Determine the (x, y) coordinate at the center of the cell enclosing the given text.  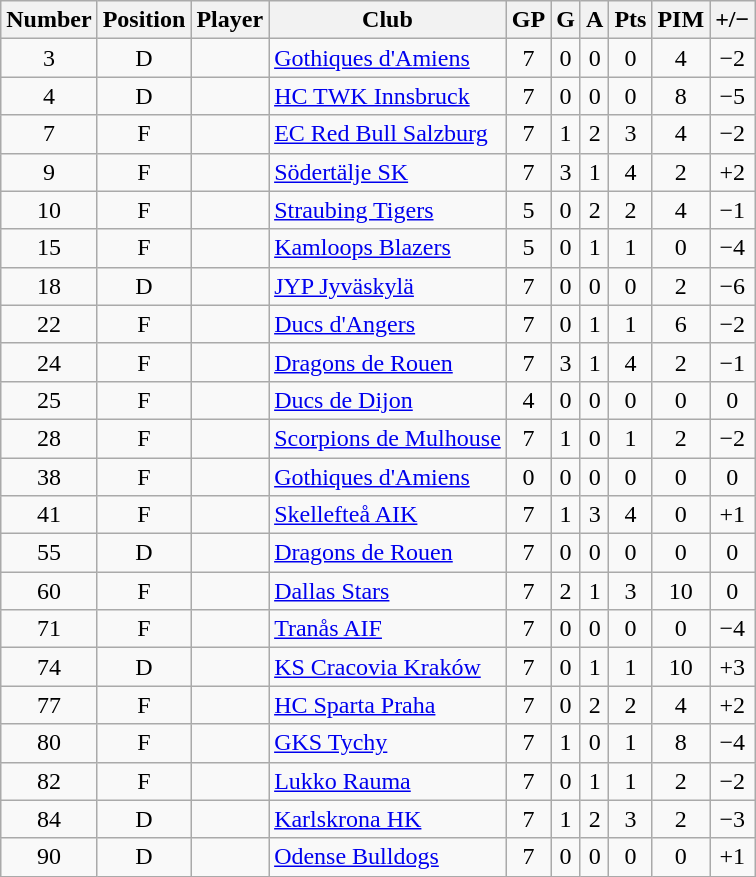
55 (49, 553)
Ducs de Dijon (388, 400)
KS Cracovia Kraków (388, 667)
Straubing Tigers (388, 210)
+/− (732, 20)
Odense Bulldogs (388, 857)
84 (49, 819)
G (566, 20)
−3 (732, 819)
74 (49, 667)
−5 (732, 96)
+3 (732, 667)
Skellefteå AIK (388, 515)
9 (49, 172)
38 (49, 477)
Tranås AIF (388, 629)
GP (528, 20)
GKS Tychy (388, 743)
Position (144, 20)
Number (49, 20)
Karlskrona HK (388, 819)
Pts (630, 20)
Scorpions de Mulhouse (388, 438)
24 (49, 362)
90 (49, 857)
Lukko Rauma (388, 781)
71 (49, 629)
15 (49, 248)
Kamloops Blazers (388, 248)
60 (49, 591)
6 (681, 324)
HC TWK Innsbruck (388, 96)
22 (49, 324)
80 (49, 743)
41 (49, 515)
HC Sparta Praha (388, 705)
−6 (732, 286)
Ducs d'Angers (388, 324)
77 (49, 705)
A (594, 20)
Club (388, 20)
82 (49, 781)
Dallas Stars (388, 591)
EC Red Bull Salzburg (388, 134)
Södertälje SK (388, 172)
25 (49, 400)
18 (49, 286)
Player (230, 20)
JYP Jyväskylä (388, 286)
28 (49, 438)
PIM (681, 20)
